Provide the [X, Y] coordinate of the cell's center where the given text is located.  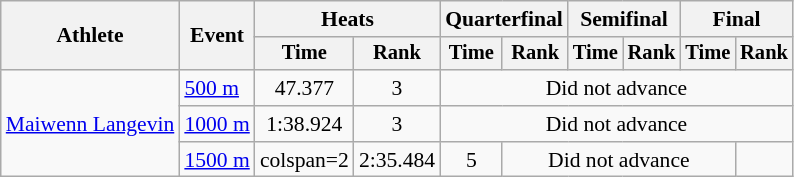
1000 m [216, 124]
1:38.924 [304, 124]
Final [736, 19]
Quarterfinal [504, 19]
Athlete [90, 36]
Event [216, 36]
500 m [216, 88]
Semifinal [624, 19]
Heats [348, 19]
Maiwenn Langevin [90, 124]
47.377 [304, 88]
